Detect which cell encompasses the target text, then output its [X, Y] center coordinate. 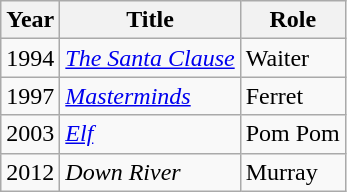
Waiter [292, 58]
Elf [150, 134]
Title [150, 20]
Masterminds [150, 96]
Role [292, 20]
Pom Pom [292, 134]
Year [30, 20]
1997 [30, 96]
Down River [150, 172]
Murray [292, 172]
1994 [30, 58]
The Santa Clause [150, 58]
Ferret [292, 96]
2003 [30, 134]
2012 [30, 172]
